Provide the (x, y) coordinate of the cell's center where the given text is located.  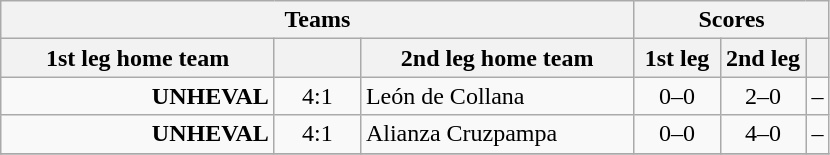
2nd leg home team (497, 58)
1st leg (677, 58)
2–0 (763, 96)
Scores (732, 20)
4–0 (763, 134)
2nd leg (763, 58)
Alianza Cruzpampa (497, 134)
Teams (318, 20)
1st leg home team (138, 58)
León de Collana (497, 96)
